Output the (x, y) coordinate of the center of the cell containing the given text.  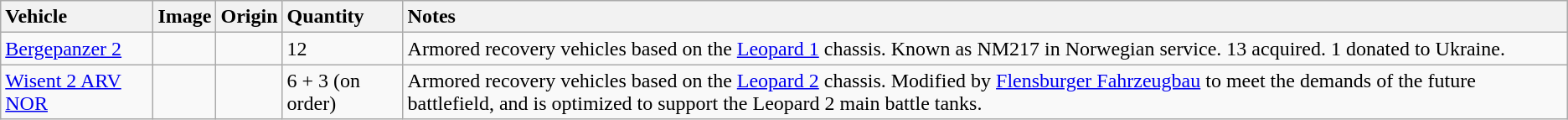
Armored recovery vehicles based on the Leopard 1 chassis. Known as NM217 in Norwegian service. 13 acquired. 1 donated to Ukraine. (985, 49)
Wisent 2 ARV NOR (77, 92)
Origin (250, 17)
Image (184, 17)
Notes (985, 17)
Quantity (343, 17)
6 + 3 (on order) (343, 92)
12 (343, 49)
Bergepanzer 2 (77, 49)
Vehicle (77, 17)
